Locate the cell with the specified text and output its (x, y) center coordinate. 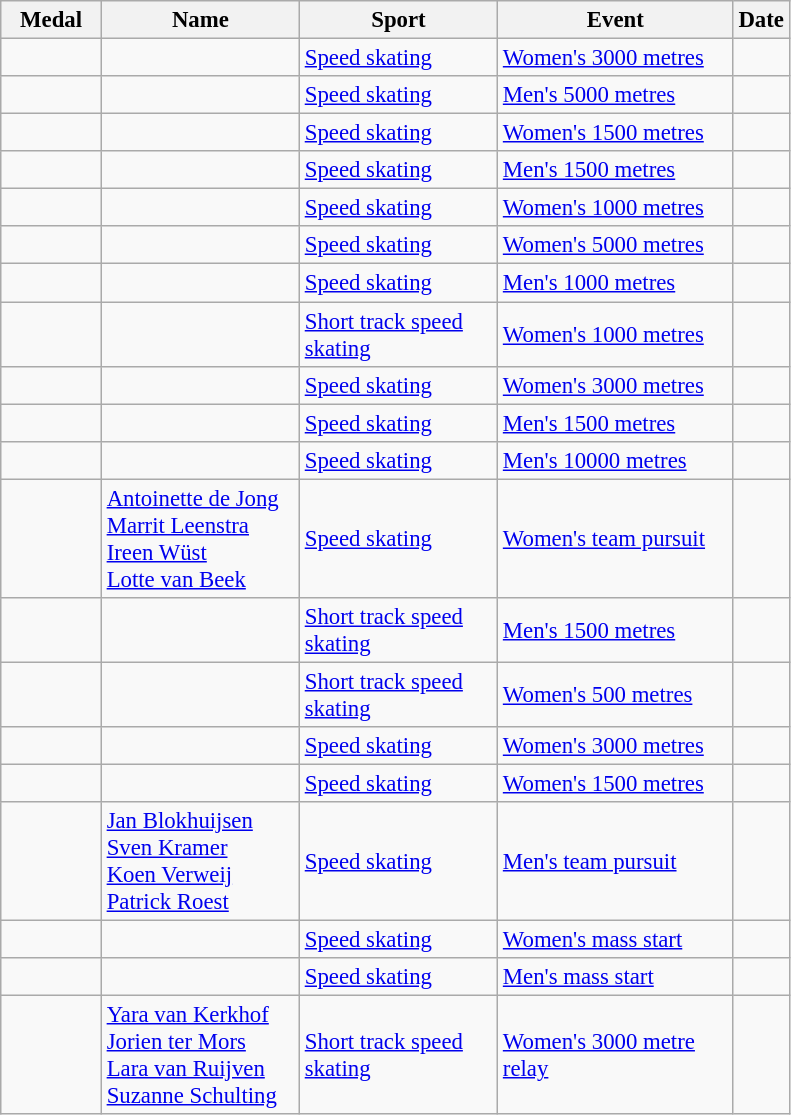
Women's mass start (616, 940)
Women's team pursuit (616, 538)
Sport (398, 20)
Women's 3000 metre relay (616, 1056)
Men's team pursuit (616, 862)
Event (616, 20)
Name (200, 20)
Jan BlokhuijsenSven KramerKoen VerweijPatrick Roest (200, 862)
Antoinette de JongMarrit LeenstraIreen WüstLotte van Beek (200, 538)
Date (761, 20)
Men's 5000 metres (616, 95)
Medal (52, 20)
Men's mass start (616, 977)
Yara van KerkhofJorien ter MorsLara van RuijvenSuzanne Schulting (200, 1056)
Women's 5000 metres (616, 245)
Men's 10000 metres (616, 460)
Women's 500 metres (616, 694)
Men's 1000 metres (616, 283)
